Output the [X, Y] coordinate of the center of the cell containing the given text.  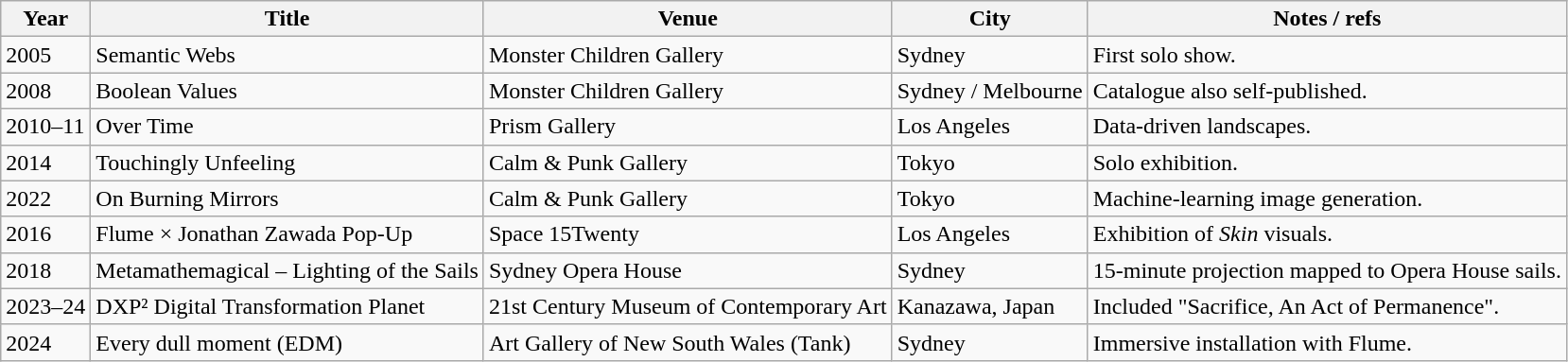
2018 [45, 270]
Flume × Jonathan Zawada Pop-Up [287, 234]
Metamathemagical – Lighting of the Sails [287, 270]
Year [45, 19]
Kanazawa, Japan [989, 306]
Over Time [287, 127]
Data-driven landscapes. [1327, 127]
2008 [45, 91]
Immersive installation with Flume. [1327, 342]
Semantic Webs [287, 55]
Included "Sacrifice, An Act of Permanence". [1327, 306]
Solo exhibition. [1327, 163]
2014 [45, 163]
Sydney Opera House [688, 270]
City [989, 19]
2005 [45, 55]
Venue [688, 19]
Notes / refs [1327, 19]
On Burning Mirrors [287, 198]
15-minute projection mapped to Opera House sails. [1327, 270]
Catalogue also self-published. [1327, 91]
Touchingly Unfeeling [287, 163]
Art Gallery of New South Wales (Tank) [688, 342]
Exhibition of Skin visuals. [1327, 234]
2010–11 [45, 127]
2022 [45, 198]
Sydney / Melbourne [989, 91]
2016 [45, 234]
21st Century Museum of Contemporary Art [688, 306]
Boolean Values [287, 91]
DXP² Digital Transformation Planet [287, 306]
Every dull moment (EDM) [287, 342]
2023–24 [45, 306]
2024 [45, 342]
Prism Gallery [688, 127]
First solo show. [1327, 55]
Machine-learning image generation. [1327, 198]
Title [287, 19]
Space 15Twenty [688, 234]
